Pinpoint the cell where the given text exists, returning its [X, Y] midpoint coordinate. 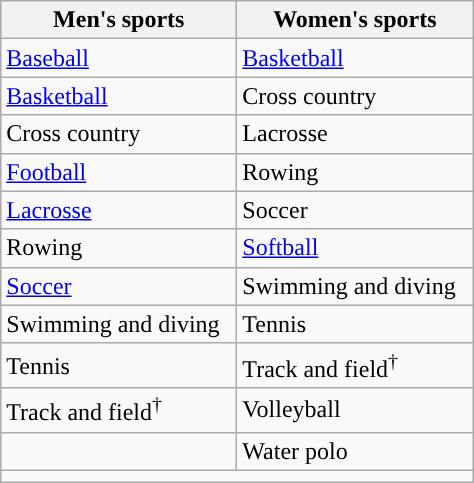
Baseball [119, 58]
Women's sports [355, 20]
Softball [355, 248]
Volleyball [355, 410]
Water polo [355, 451]
Men's sports [119, 20]
Football [119, 172]
